For the text-containing cell, return its midpoint in (X, Y) coordinate format. 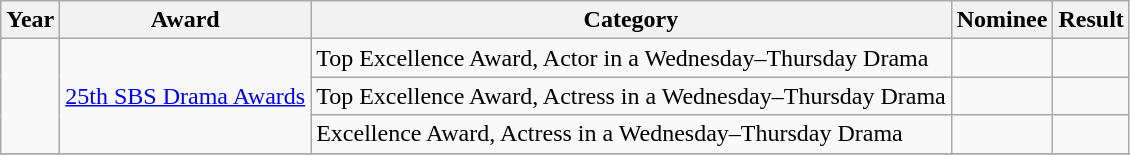
Excellence Award, Actress in a Wednesday–Thursday Drama (632, 134)
Top Excellence Award, Actress in a Wednesday–Thursday Drama (632, 96)
Year (30, 20)
Nominee (1002, 20)
Award (186, 20)
25th SBS Drama Awards (186, 96)
Top Excellence Award, Actor in a Wednesday–Thursday Drama (632, 58)
Category (632, 20)
Result (1091, 20)
